Return [X, Y] of the center of cell containing provided text 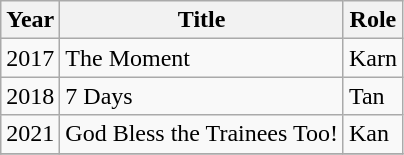
God Bless the Trainees Too! [202, 134]
Title [202, 20]
Karn [372, 58]
Tan [372, 96]
2018 [30, 96]
2017 [30, 58]
2021 [30, 134]
Kan [372, 134]
7 Days [202, 96]
Year [30, 20]
The Moment [202, 58]
Role [372, 20]
